Find where the given text appears and provide that cell's center as [X, Y] coordinate. 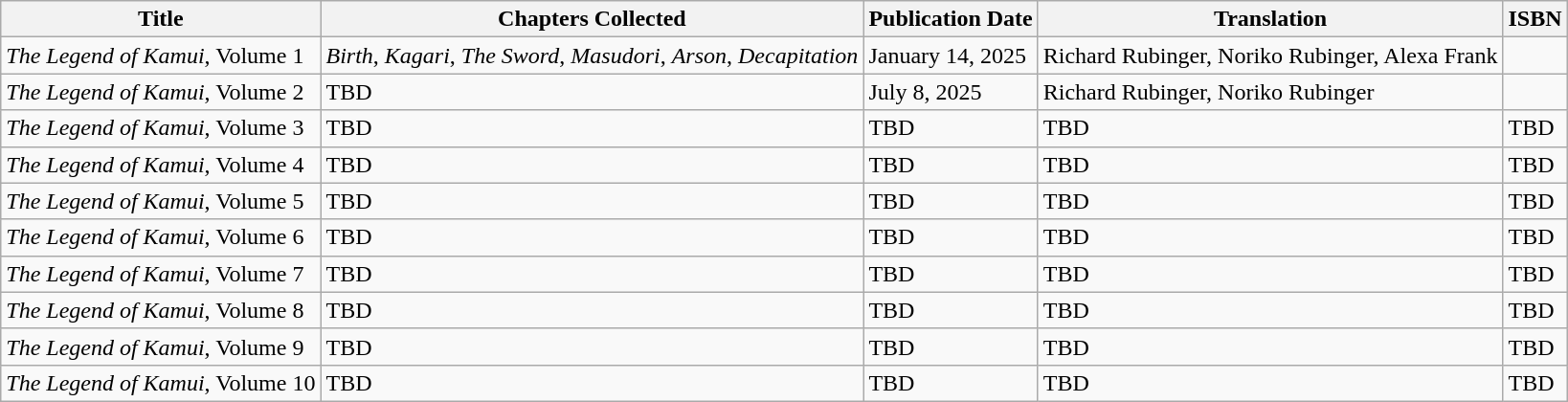
The Legend of Kamui, Volume 2 [161, 92]
The Legend of Kamui, Volume 5 [161, 201]
July 8, 2025 [951, 92]
ISBN [1535, 19]
The Legend of Kamui, Volume 9 [161, 346]
The Legend of Kamui, Volume 3 [161, 128]
Birth, Kagari, The Sword, Masudori, Arson, Decapitation [592, 56]
Richard Rubinger, Noriko Rubinger [1270, 92]
The Legend of Kamui, Volume 4 [161, 165]
Chapters Collected [592, 19]
January 14, 2025 [951, 56]
Title [161, 19]
Richard Rubinger, Noriko Rubinger, Alexa Frank [1270, 56]
The Legend of Kamui, Volume 7 [161, 274]
Publication Date [951, 19]
The Legend of Kamui, Volume 6 [161, 237]
Translation [1270, 19]
The Legend of Kamui, Volume 10 [161, 383]
The Legend of Kamui, Volume 1 [161, 56]
The Legend of Kamui, Volume 8 [161, 310]
